Provide the [x, y] coordinate of the cell's center where the given text is located.  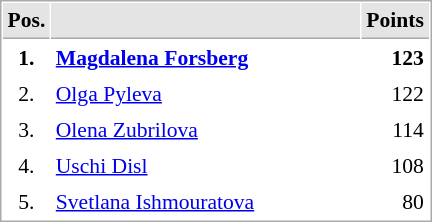
Uschi Disl [206, 165]
2. [26, 93]
1. [26, 57]
Points [396, 21]
Olga Pyleva [206, 93]
3. [26, 129]
4. [26, 165]
5. [26, 201]
Pos. [26, 21]
Svetlana Ishmouratova [206, 201]
80 [396, 201]
123 [396, 57]
114 [396, 129]
108 [396, 165]
Magdalena Forsberg [206, 57]
Olena Zubrilova [206, 129]
122 [396, 93]
